Capture the cell that displays the provided text and extract its (X, Y) central coordinate. 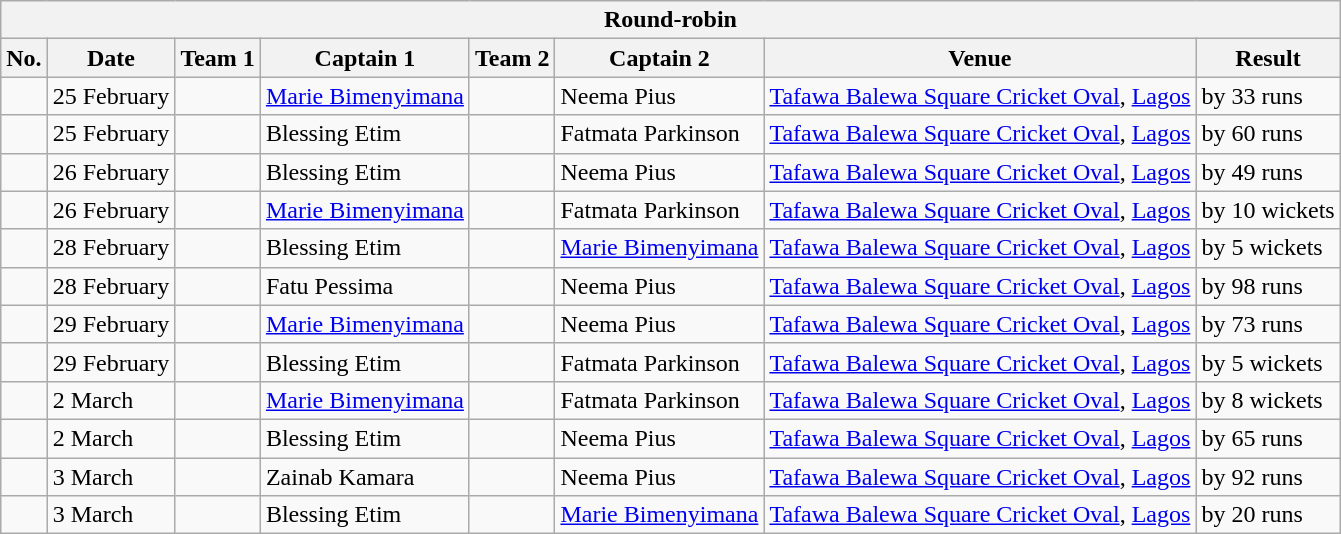
by 60 runs (1268, 134)
Captain 2 (660, 58)
by 49 runs (1268, 172)
Round-robin (670, 20)
by 65 runs (1268, 438)
Zainab Kamara (364, 477)
Captain 1 (364, 58)
by 73 runs (1268, 324)
by 98 runs (1268, 286)
Result (1268, 58)
by 33 runs (1268, 96)
by 10 wickets (1268, 210)
Fatu Pessima (364, 286)
by 20 runs (1268, 515)
by 92 runs (1268, 477)
Date (111, 58)
Venue (980, 58)
Team 1 (218, 58)
Team 2 (512, 58)
No. (24, 58)
by 8 wickets (1268, 400)
